Pinpoint the cell where the given text exists, returning its [X, Y] midpoint coordinate. 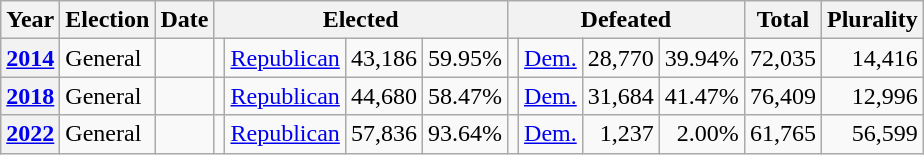
39.94% [702, 58]
57,836 [384, 134]
56,599 [872, 134]
76,409 [782, 96]
Total [782, 20]
28,770 [620, 58]
12,996 [872, 96]
1,237 [620, 134]
2022 [30, 134]
Elected [361, 20]
2018 [30, 96]
Defeated [626, 20]
14,416 [872, 58]
41.47% [702, 96]
2014 [30, 58]
Date [184, 20]
59.95% [464, 58]
2.00% [702, 134]
Election [108, 20]
93.64% [464, 134]
43,186 [384, 58]
Year [30, 20]
58.47% [464, 96]
61,765 [782, 134]
31,684 [620, 96]
Plurality [872, 20]
44,680 [384, 96]
72,035 [782, 58]
